For the text-containing cell, return its midpoint in (X, Y) coordinate format. 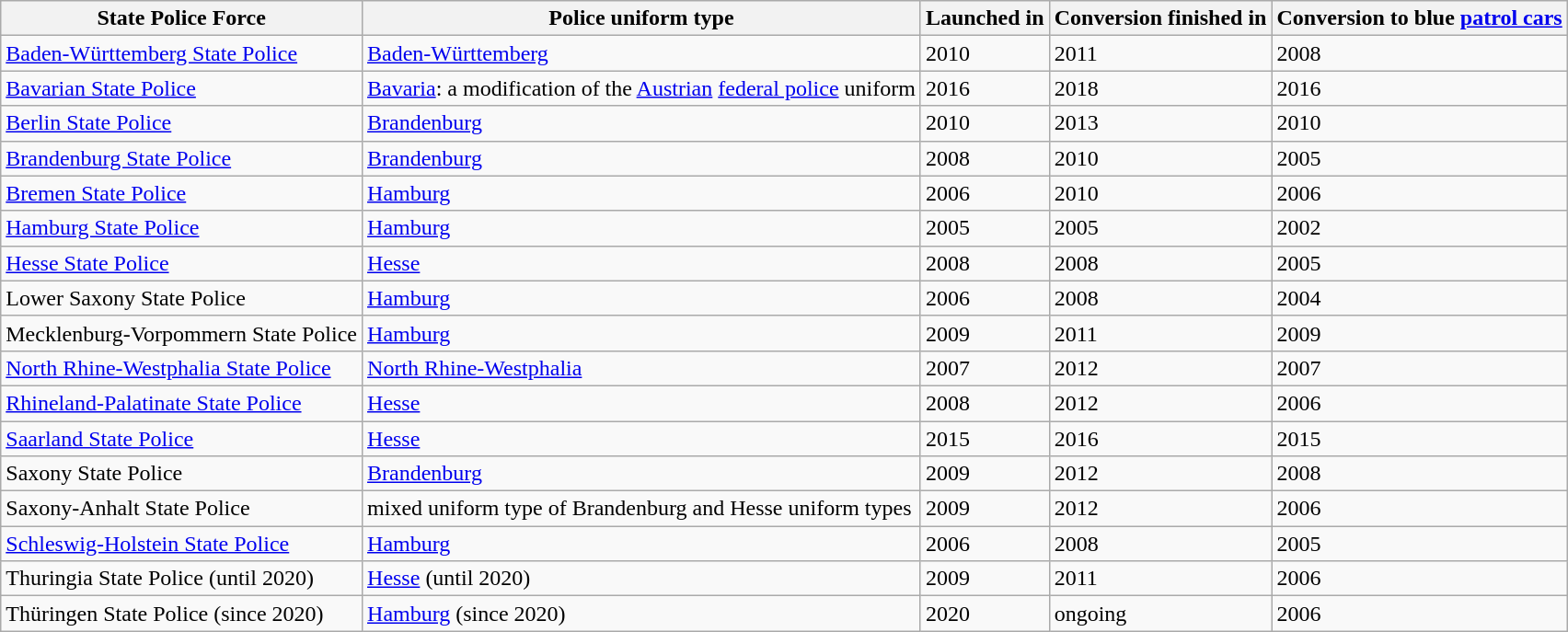
State Police Force (182, 18)
mixed uniform type of Brandenburg and Hesse uniform types (642, 509)
2002 (1419, 228)
North Rhine-Westphalia (642, 368)
Lower Saxony State Police (182, 298)
2013 (1160, 123)
Hesse (until 2020) (642, 579)
Conversion finished in (1160, 18)
Saxony State Police (182, 474)
North Rhine-Westphalia State Police (182, 368)
2004 (1419, 298)
2018 (1160, 88)
Schleswig-Holstein State Police (182, 544)
ongoing (1160, 614)
Hamburg (since 2020) (642, 614)
Conversion to blue patrol cars (1419, 18)
Baden-Württemberg State Police (182, 53)
Thüringen State Police (since 2020) (182, 614)
Bavaria: a modification of the Austrian federal police uniform (642, 88)
Launched in (985, 18)
Rhineland-Palatinate State Police (182, 403)
Mecklenburg-Vorpommern State Police (182, 333)
Baden-Württemberg (642, 53)
Police uniform type (642, 18)
Bavarian State Police (182, 88)
Saarland State Police (182, 439)
Saxony-Anhalt State Police (182, 509)
Hamburg State Police (182, 228)
Thuringia State Police (until 2020) (182, 579)
Berlin State Police (182, 123)
2020 (985, 614)
Brandenburg State Police (182, 158)
Bremen State Police (182, 193)
Hesse State Police (182, 263)
